Locate the cell with the specified text and output its (x, y) center coordinate. 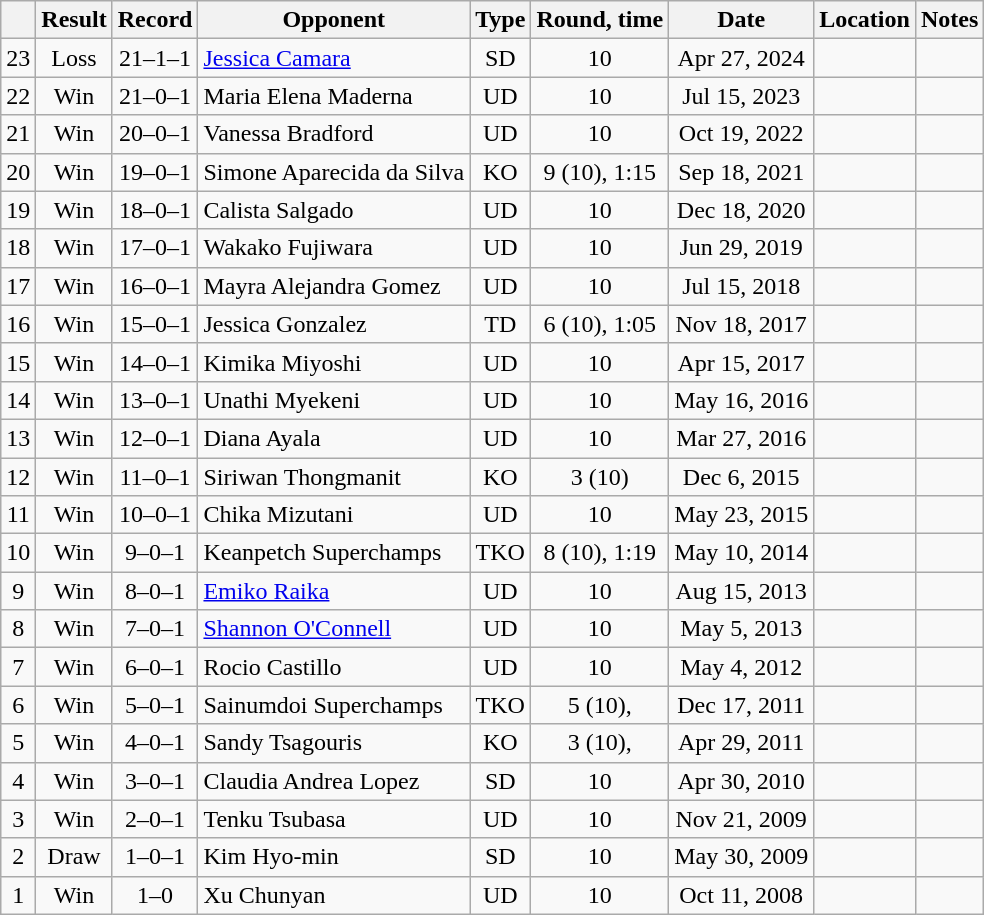
Notes (949, 20)
Unathi Myekeni (334, 400)
Jessica Camara (334, 58)
Rocio Castillo (334, 667)
6 (18, 705)
9 (10), 1:15 (600, 172)
Nov 18, 2017 (742, 324)
13 (18, 438)
Opponent (334, 20)
19–0–1 (155, 172)
20 (18, 172)
Calista Salgado (334, 210)
Apr 15, 2017 (742, 362)
3 (10) (600, 477)
16–0–1 (155, 286)
5 (18, 743)
Round, time (600, 20)
Kim Hyo-min (334, 857)
Tenku Tsubasa (334, 819)
13–0–1 (155, 400)
Dec 18, 2020 (742, 210)
18 (18, 248)
Record (155, 20)
Xu Chunyan (334, 895)
3 (18, 819)
Loss (74, 58)
May 30, 2009 (742, 857)
1 (18, 895)
Aug 15, 2013 (742, 591)
Simone Aparecida da Silva (334, 172)
19 (18, 210)
Oct 19, 2022 (742, 134)
15–0–1 (155, 324)
22 (18, 96)
May 10, 2014 (742, 553)
6 (10), 1:05 (600, 324)
7 (18, 667)
23 (18, 58)
Date (742, 20)
Dec 17, 2011 (742, 705)
2–0–1 (155, 819)
Emiko Raika (334, 591)
18–0–1 (155, 210)
1–0–1 (155, 857)
2 (18, 857)
Mar 27, 2016 (742, 438)
21 (18, 134)
Jessica Gonzalez (334, 324)
May 4, 2012 (742, 667)
Type (500, 20)
Maria Elena Maderna (334, 96)
Jun 29, 2019 (742, 248)
20–0–1 (155, 134)
14 (18, 400)
Siriwan Thongmanit (334, 477)
11–0–1 (155, 477)
14–0–1 (155, 362)
Draw (74, 857)
Nov 21, 2009 (742, 819)
Keanpetch Superchamps (334, 553)
Jul 15, 2023 (742, 96)
May 23, 2015 (742, 515)
Mayra Alejandra Gomez (334, 286)
5–0–1 (155, 705)
Kimika Miyoshi (334, 362)
Apr 29, 2011 (742, 743)
9–0–1 (155, 553)
Apr 27, 2024 (742, 58)
21–0–1 (155, 96)
Location (865, 20)
12–0–1 (155, 438)
16 (18, 324)
21–1–1 (155, 58)
7–0–1 (155, 629)
9 (18, 591)
11 (18, 515)
Diana Ayala (334, 438)
10–0–1 (155, 515)
Chika Mizutani (334, 515)
May 5, 2013 (742, 629)
Sep 18, 2021 (742, 172)
12 (18, 477)
4–0–1 (155, 743)
1–0 (155, 895)
4 (18, 781)
8 (10), 1:19 (600, 553)
Dec 6, 2015 (742, 477)
Shannon O'Connell (334, 629)
Vanessa Bradford (334, 134)
3–0–1 (155, 781)
15 (18, 362)
6–0–1 (155, 667)
8 (18, 629)
Claudia Andrea Lopez (334, 781)
TD (500, 324)
May 16, 2016 (742, 400)
Sainumdoi Superchamps (334, 705)
17–0–1 (155, 248)
Apr 30, 2010 (742, 781)
8–0–1 (155, 591)
Wakako Fujiwara (334, 248)
3 (10), (600, 743)
Oct 11, 2008 (742, 895)
Jul 15, 2018 (742, 286)
Sandy Tsagouris (334, 743)
17 (18, 286)
5 (10), (600, 705)
Result (74, 20)
